Scan for the cell matching the given text and deliver its (X, Y) coordinate at center. 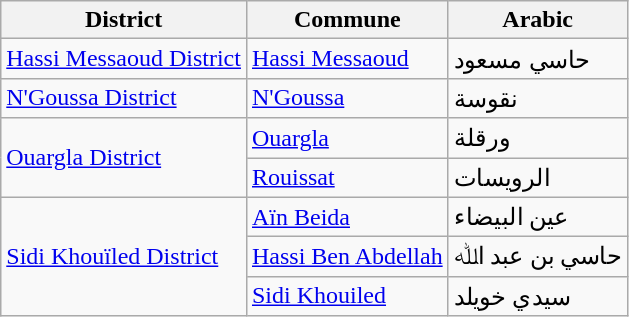
Sidi Khouïled District (124, 256)
Arabic (538, 20)
ﻋﻴﻦ اﻟﺒﻴﻀﺎء (538, 217)
حاسي مسعود (538, 59)
Sidi Khouiled (347, 296)
Aïn Beida (347, 217)
ورقلة (538, 138)
Rouissat (347, 178)
Ouargla (347, 138)
Commune (347, 20)
Hassi Messaoud (347, 59)
N'Goussa District (124, 98)
District (124, 20)
N'Goussa (347, 98)
Hassi Ben Abdellah (347, 257)
Ouargla District (124, 158)
اﻟﺮوﻳﺴﺎت (538, 178)
ﺳﻴﺪي ﺧﻮﻳﻠﺪ (538, 296)
Hassi Messaoud District (124, 59)
ﺣﺎﺳﻲ ﺑﻦ ﻋﺒﺪ اﷲ (538, 257)
ﻧﻘﻮﺳﺔ (538, 98)
